Detect which cell encompasses the target text, then output its [X, Y] center coordinate. 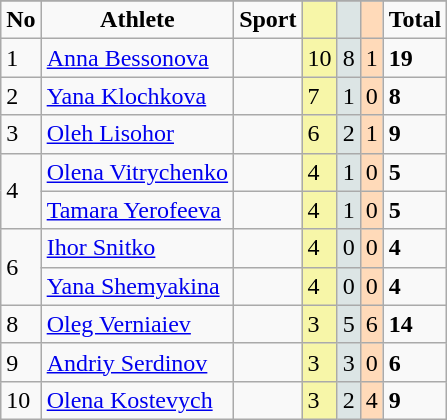
Anna Bessonova [137, 58]
19 [415, 58]
Oleh Lisohor [137, 134]
7 [320, 96]
No [21, 20]
Yana Shemyakina [137, 286]
Total [415, 20]
Yana Klochkova [137, 96]
Andriy Serdinov [137, 362]
Olena Vitrychenko [137, 172]
14 [415, 324]
Athlete [137, 20]
Oleg Verniaiev [137, 324]
Olena Kostevych [137, 400]
Sport [268, 20]
Tamara Yerofeeva [137, 210]
Ihor Snitko [137, 248]
